Capture the cell that displays the provided text and extract its [x, y] central coordinate. 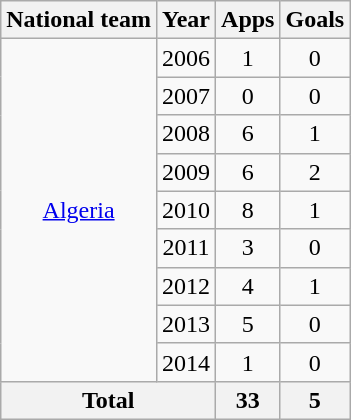
National team [79, 20]
Total [108, 400]
2009 [186, 172]
2007 [186, 96]
Algeria [79, 210]
Apps [248, 20]
2 [315, 172]
2008 [186, 134]
2010 [186, 210]
Year [186, 20]
2011 [186, 248]
2014 [186, 362]
2012 [186, 286]
2013 [186, 324]
2006 [186, 58]
33 [248, 400]
4 [248, 286]
8 [248, 210]
Goals [315, 20]
3 [248, 248]
